Capture the cell that displays the provided text and extract its [X, Y] central coordinate. 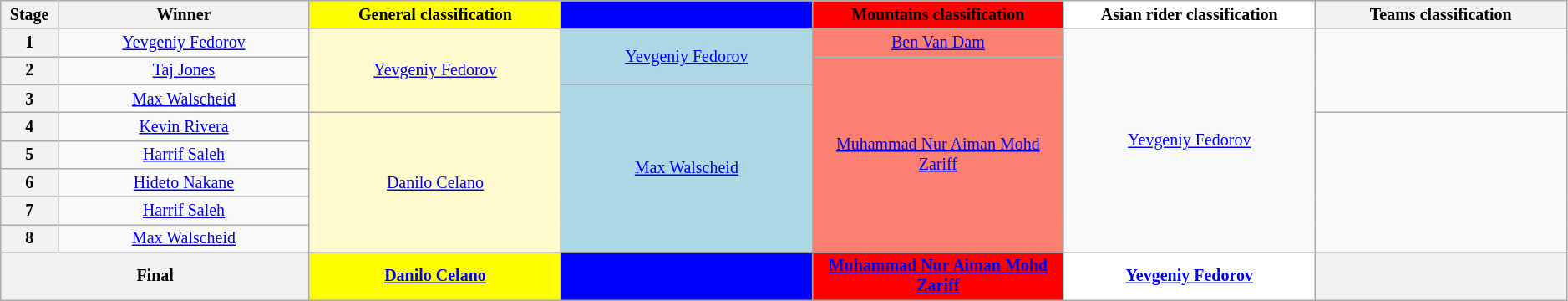
2 [30, 70]
Asian rider classification [1190, 15]
Teams classification [1440, 15]
8 [30, 239]
6 [30, 182]
7 [30, 211]
Taj Jones [184, 70]
General classification [434, 15]
3 [30, 99]
1 [30, 43]
Kevin Rivera [184, 127]
Hideto Nakane [184, 182]
Final [155, 276]
Stage [30, 15]
5 [30, 154]
Winner [184, 15]
4 [30, 127]
Mountains classification [937, 15]
Ben Van Dam [937, 43]
